Provide the [X, Y] coordinate of the cell's center where the given text is located.  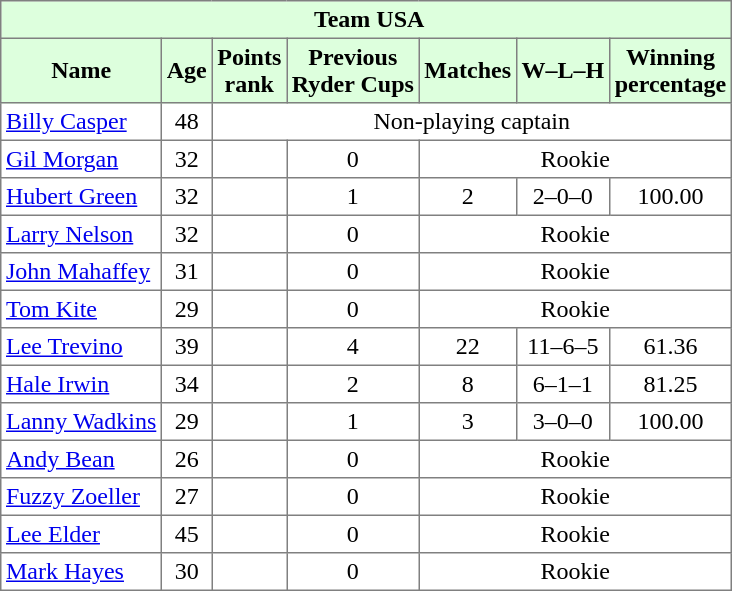
Name [82, 70]
22 [468, 347]
Lee Trevino [82, 347]
31 [187, 272]
Gil Morgan [82, 159]
Hale Irwin [82, 384]
6–1–1 [562, 384]
Non-playing captain [472, 122]
30 [187, 572]
PreviousRyder Cups [354, 70]
Lanny Wadkins [82, 422]
Pointsrank [250, 70]
Mark Hayes [82, 572]
John Mahaffey [82, 272]
27 [187, 497]
3–0–0 [562, 422]
48 [187, 122]
Andy Bean [82, 459]
2–0–0 [562, 197]
11–6–5 [562, 347]
81.25 [670, 384]
Hubert Green [82, 197]
39 [187, 347]
3 [468, 422]
8 [468, 384]
45 [187, 534]
Billy Casper [82, 122]
Tom Kite [82, 309]
4 [354, 347]
Age [187, 70]
Winningpercentage [670, 70]
Fuzzy Zoeller [82, 497]
61.36 [670, 347]
34 [187, 384]
Lee Elder [82, 534]
W–L–H [562, 70]
Team USA [366, 20]
Larry Nelson [82, 234]
Matches [468, 70]
26 [187, 459]
